Detect which cell encompasses the target text, then output its (x, y) center coordinate. 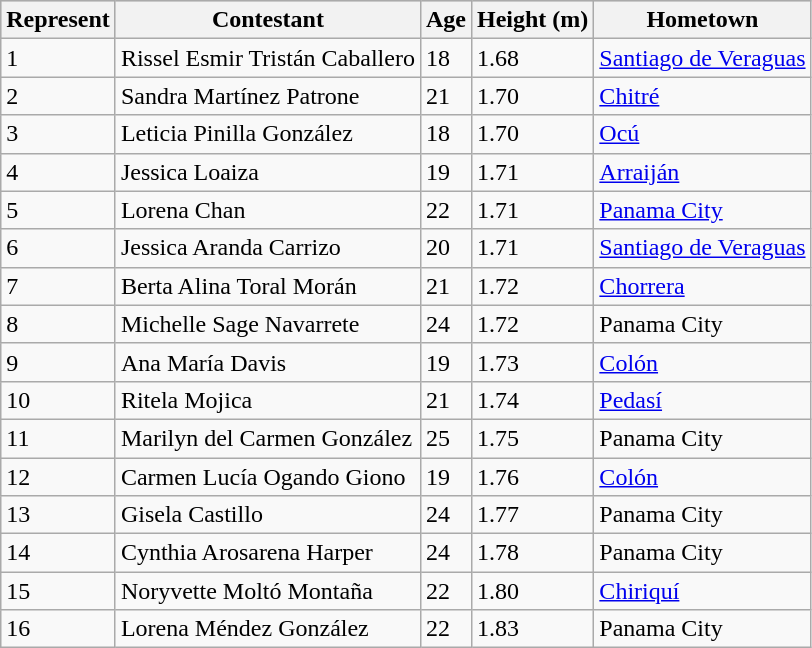
Lorena Chan (268, 210)
Gisela Castillo (268, 515)
Michelle Sage Navarrete (268, 324)
7 (58, 286)
Represent (58, 20)
20 (446, 248)
1 (58, 58)
Arraiján (702, 172)
Leticia Pinilla González (268, 134)
1.76 (532, 477)
1.78 (532, 553)
1.68 (532, 58)
9 (58, 362)
1.75 (532, 438)
15 (58, 591)
Cynthia Arosarena Harper (268, 553)
3 (58, 134)
12 (58, 477)
13 (58, 515)
Carmen Lucía Ogando Giono (268, 477)
Marilyn del Carmen González (268, 438)
Ana María Davis (268, 362)
Hometown (702, 20)
5 (58, 210)
Chitré (702, 96)
Lorena Méndez González (268, 629)
16 (58, 629)
Height (m) (532, 20)
6 (58, 248)
Rissel Esmir Tristán Caballero (268, 58)
25 (446, 438)
1.83 (532, 629)
8 (58, 324)
Noryvette Moltó Montaña (268, 591)
Pedasí (702, 400)
1.74 (532, 400)
Chiriquí (702, 591)
2 (58, 96)
14 (58, 553)
Chorrera (702, 286)
Age (446, 20)
Jessica Loaiza (268, 172)
Jessica Aranda Carrizo (268, 248)
Sandra Martínez Patrone (268, 96)
10 (58, 400)
Ocú (702, 134)
Contestant (268, 20)
1.80 (532, 591)
1.73 (532, 362)
1.77 (532, 515)
11 (58, 438)
Berta Alina Toral Morán (268, 286)
Ritela Mojica (268, 400)
4 (58, 172)
